Detect which cell encompasses the target text, then output its [X, Y] center coordinate. 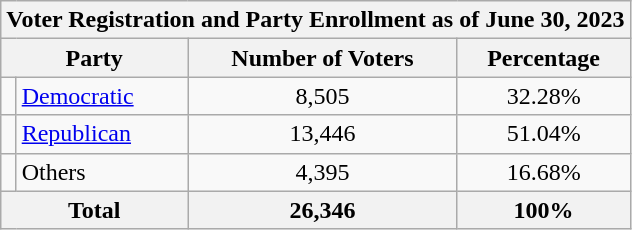
51.04% [544, 134]
Republican [102, 134]
32.28% [544, 96]
26,346 [323, 210]
Total [94, 210]
Democratic [102, 96]
Number of Voters [323, 58]
Party [94, 58]
13,446 [323, 134]
16.68% [544, 172]
100% [544, 210]
4,395 [323, 172]
Others [102, 172]
8,505 [323, 96]
Percentage [544, 58]
Voter Registration and Party Enrollment as of June 30, 2023 [316, 20]
